Extract the [X, Y] coordinate from the center of the cell holding the provided text.  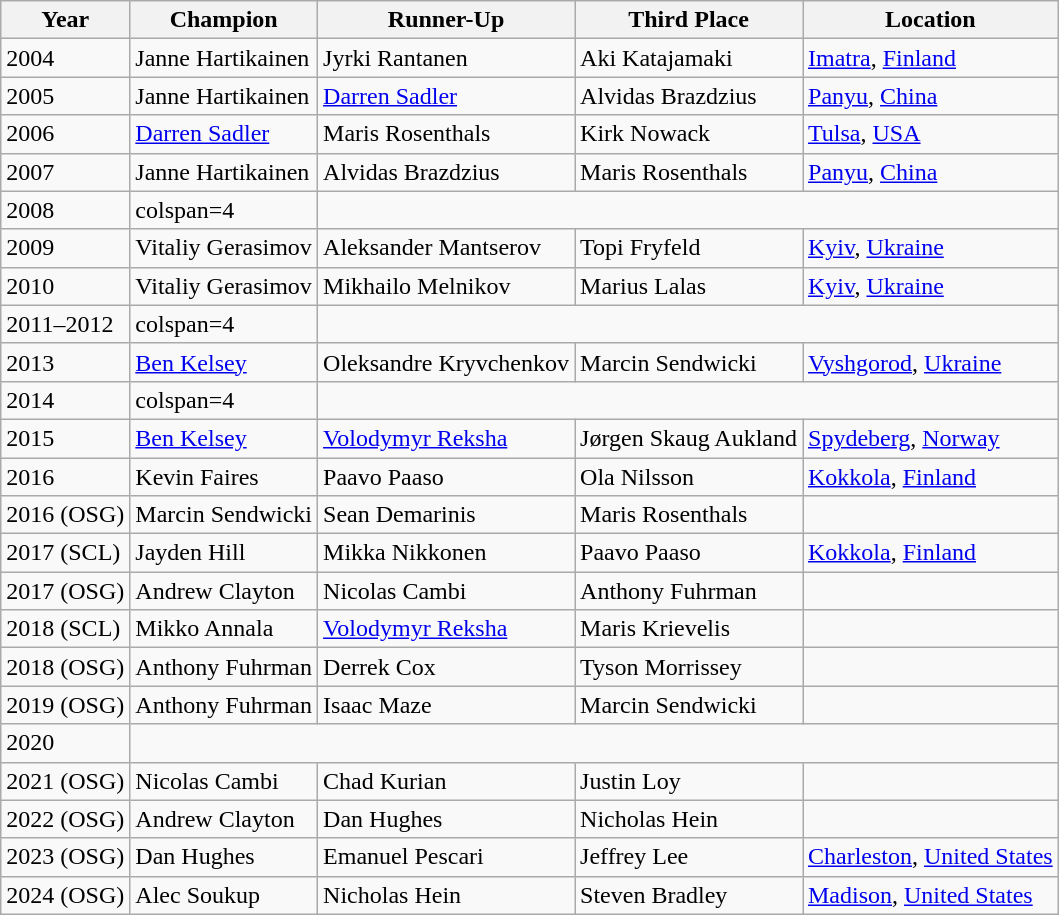
Champion [224, 20]
2018 (SCL) [66, 629]
Marius Lalas [689, 286]
2021 (OSG) [66, 781]
Sean Demarinis [446, 515]
Topi Fryfeld [689, 248]
Vyshgorod, Ukraine [930, 362]
Mikka Nikkonen [446, 553]
Tulsa, USA [930, 134]
2007 [66, 172]
2019 (OSG) [66, 705]
Emanuel Pescari [446, 857]
2010 [66, 286]
Derrek Cox [446, 667]
Jayden Hill [224, 553]
Ola Nilsson [689, 477]
Imatra, Finland [930, 58]
Kirk Nowack [689, 134]
Mikko Annala [224, 629]
Spydeberg, Norway [930, 438]
Jyrki Rantanen [446, 58]
Year [66, 20]
Justin Loy [689, 781]
Tyson Morrissey [689, 667]
Steven Bradley [689, 895]
2017 (SCL) [66, 553]
2022 (OSG) [66, 819]
2017 (OSG) [66, 591]
Runner-Up [446, 20]
2024 (OSG) [66, 895]
2004 [66, 58]
Location [930, 20]
Kevin Faires [224, 477]
2020 [66, 743]
2013 [66, 362]
2018 (OSG) [66, 667]
2008 [66, 210]
2005 [66, 96]
2016 (OSG) [66, 515]
Aki Katajamaki [689, 58]
Chad Kurian [446, 781]
Mikhailo Melnikov [446, 286]
Madison, United States [930, 895]
Third Place [689, 20]
Alec Soukup [224, 895]
2011–2012 [66, 324]
2014 [66, 400]
Charleston, United States [930, 857]
2016 [66, 477]
Isaac Maze [446, 705]
2006 [66, 134]
2015 [66, 438]
2009 [66, 248]
Jeffrey Lee [689, 857]
Oleksandre Kryvchenkov [446, 362]
Jørgen Skaug Aukland [689, 438]
Aleksander Mantserov [446, 248]
2023 (OSG) [66, 857]
Maris Krievelis [689, 629]
